Identify which cell holds the provided text, then report its [x, y] central coordinate. 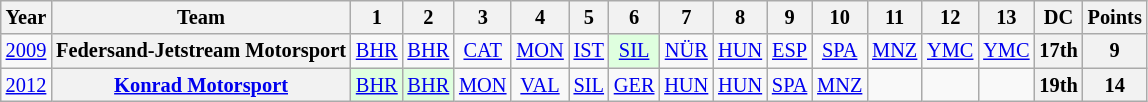
CAT [482, 51]
2009 [26, 51]
VAL [540, 85]
NÜR [686, 51]
Team [201, 17]
Konrad Motorsport [201, 85]
Points [1115, 17]
17th [1058, 51]
Year [26, 17]
13 [1006, 17]
ESP [790, 51]
Federsand-Jetstream Motorsport [201, 51]
3 [482, 17]
6 [634, 17]
5 [589, 17]
DC [1058, 17]
11 [894, 17]
14 [1115, 85]
GER [634, 85]
IST [589, 51]
8 [740, 17]
4 [540, 17]
19th [1058, 85]
2 [429, 17]
1 [377, 17]
12 [950, 17]
10 [840, 17]
7 [686, 17]
2012 [26, 85]
